Provide the [x, y] coordinate of the cell's center where the given text is located.  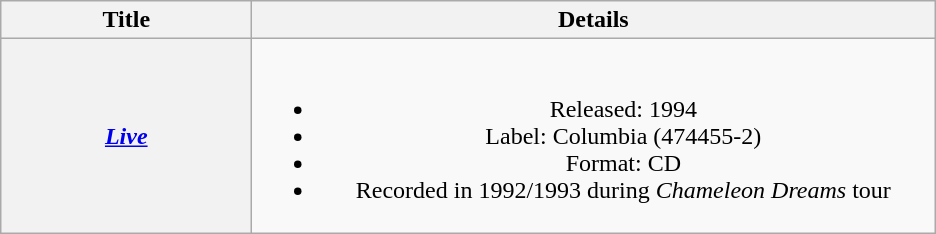
Details [594, 20]
Title [126, 20]
Released: 1994Label: Columbia (474455-2)Format: CDRecorded in 1992/1993 during Chameleon Dreams tour [594, 136]
Live [126, 136]
